Scan for the cell matching the given text and deliver its (X, Y) coordinate at center. 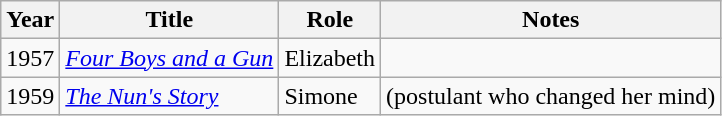
The Nun's Story (170, 96)
Role (330, 20)
Four Boys and a Gun (170, 58)
1959 (30, 96)
Simone (330, 96)
Notes (551, 20)
Elizabeth (330, 58)
Title (170, 20)
Year (30, 20)
(postulant who changed her mind) (551, 96)
1957 (30, 58)
